Pinpoint the cell where the given text exists, returning its [X, Y] midpoint coordinate. 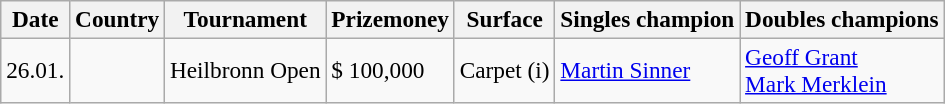
Heilbronn Open [246, 70]
$ 100,000 [390, 70]
26.01. [36, 70]
Singles champion [648, 19]
Tournament [246, 19]
Geoff Grant Mark Merklein [842, 70]
Carpet (i) [504, 70]
Surface [504, 19]
Country [118, 19]
Date [36, 19]
Doubles champions [842, 19]
Martin Sinner [648, 70]
Prizemoney [390, 19]
